Capture the cell that displays the provided text and extract its (X, Y) central coordinate. 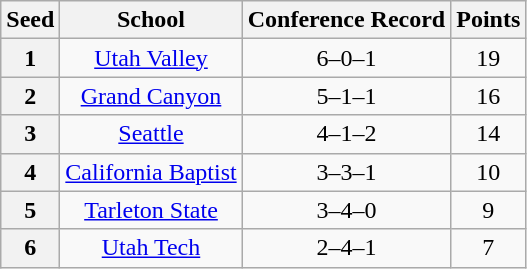
3–3–1 (346, 172)
3–4–0 (346, 210)
6 (30, 248)
14 (488, 134)
10 (488, 172)
California Baptist (151, 172)
19 (488, 58)
Seattle (151, 134)
4–1–2 (346, 134)
3 (30, 134)
Utah Valley (151, 58)
Points (488, 20)
Seed (30, 20)
2–4–1 (346, 248)
Conference Record (346, 20)
2 (30, 96)
5 (30, 210)
6–0–1 (346, 58)
16 (488, 96)
5–1–1 (346, 96)
School (151, 20)
Utah Tech (151, 248)
9 (488, 210)
Tarleton State (151, 210)
7 (488, 248)
Grand Canyon (151, 96)
1 (30, 58)
4 (30, 172)
